Locate the cell with the specified text and output its [X, Y] center coordinate. 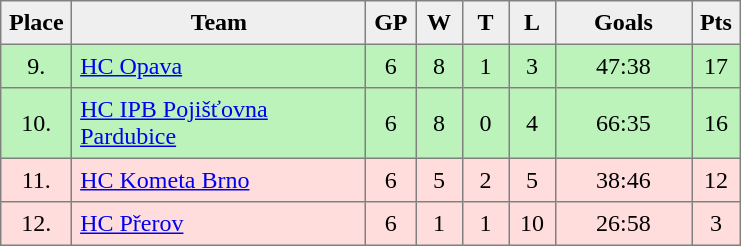
66:35 [623, 123]
Goals [623, 23]
9. [36, 66]
10. [36, 123]
HC IPB Pojišťovna Pardubice [219, 123]
2 [485, 180]
17 [716, 66]
HC Kometa Brno [219, 180]
L [532, 23]
38:46 [623, 180]
HC Přerov [219, 224]
W [439, 23]
T [485, 23]
Place [36, 23]
10 [532, 224]
12. [36, 224]
11. [36, 180]
12 [716, 180]
26:58 [623, 224]
4 [532, 123]
0 [485, 123]
GP [391, 23]
47:38 [623, 66]
16 [716, 123]
Pts [716, 23]
Team [219, 23]
HC Opava [219, 66]
